Find where the given text appears and provide that cell's center as [x, y] coordinate. 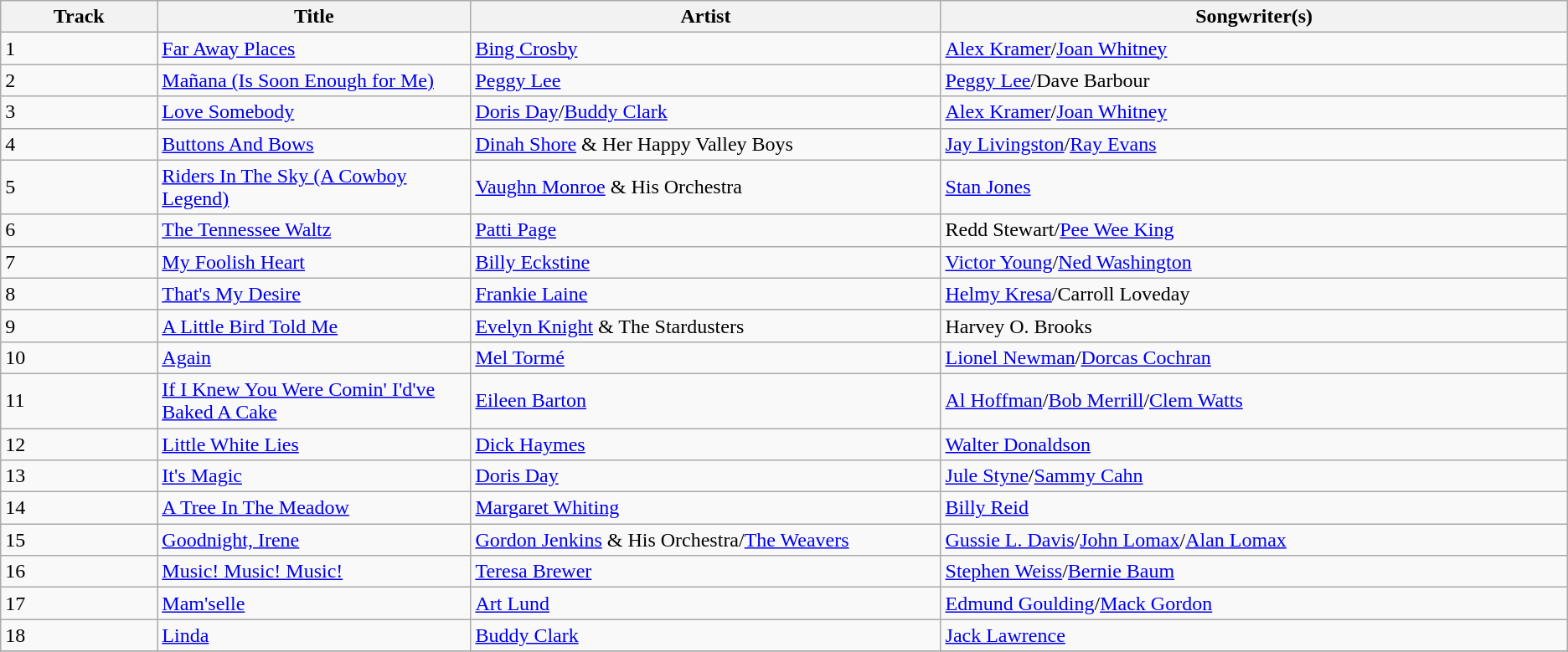
Al Hoffman/Bob Merrill/Clem Watts [1254, 400]
16 [79, 572]
A Tree In The Meadow [314, 508]
13 [79, 476]
5 [79, 187]
Bing Crosby [705, 49]
6 [79, 230]
Helmy Kresa/Carroll Loveday [1254, 294]
Frankie Laine [705, 294]
Songwriter(s) [1254, 17]
Track [79, 17]
Stephen Weiss/Bernie Baum [1254, 572]
14 [79, 508]
15 [79, 540]
Vaughn Monroe & His Orchestra [705, 187]
2 [79, 80]
Patti Page [705, 230]
If I Knew You Were Comin' I'd've Baked A Cake [314, 400]
Dinah Shore & Her Happy Valley Boys [705, 144]
Music! Music! Music! [314, 572]
Love Somebody [314, 112]
Doris Day [705, 476]
That's My Desire [314, 294]
Buttons And Bows [314, 144]
7 [79, 262]
Mam'selle [314, 603]
Dick Haymes [705, 444]
Jack Lawrence [1254, 635]
Jule Styne/Sammy Cahn [1254, 476]
Riders In The Sky (A Cowboy Legend) [314, 187]
Billy Reid [1254, 508]
Walter Donaldson [1254, 444]
Again [314, 357]
Artist [705, 17]
12 [79, 444]
Little White Lies [314, 444]
3 [79, 112]
Mañana (Is Soon Enough for Me) [314, 80]
Peggy Lee/Dave Barbour [1254, 80]
A Little Bird Told Me [314, 326]
Billy Eckstine [705, 262]
Gussie L. Davis/John Lomax/Alan Lomax [1254, 540]
Redd Stewart/Pee Wee King [1254, 230]
Eileen Barton [705, 400]
11 [79, 400]
Harvey O. Brooks [1254, 326]
Gordon Jenkins & His Orchestra/The Weavers [705, 540]
Evelyn Knight & The Stardusters [705, 326]
10 [79, 357]
Goodnight, Irene [314, 540]
Mel Tormé [705, 357]
Stan Jones [1254, 187]
Far Away Places [314, 49]
Jay Livingston/Ray Evans [1254, 144]
My Foolish Heart [314, 262]
8 [79, 294]
Linda [314, 635]
1 [79, 49]
Victor Young/Ned Washington [1254, 262]
4 [79, 144]
Peggy Lee [705, 80]
Buddy Clark [705, 635]
Teresa Brewer [705, 572]
Art Lund [705, 603]
9 [79, 326]
Edmund Goulding/Mack Gordon [1254, 603]
It's Magic [314, 476]
Doris Day/Buddy Clark [705, 112]
Title [314, 17]
18 [79, 635]
The Tennessee Waltz [314, 230]
17 [79, 603]
Lionel Newman/Dorcas Cochran [1254, 357]
Margaret Whiting [705, 508]
